Provide the (x, y) coordinate of the cell's center where the given text is located.  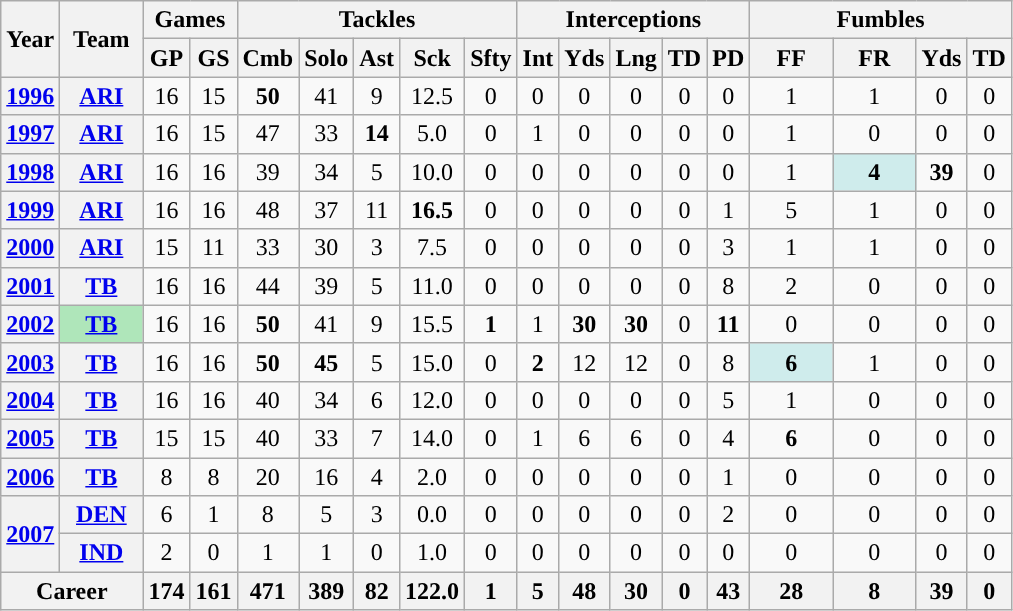
Fumbles (881, 20)
Tackles (377, 20)
Sfty (491, 58)
15.0 (432, 362)
Team (102, 39)
1996 (30, 96)
2006 (30, 477)
471 (268, 591)
1.0 (432, 553)
14 (377, 134)
1999 (30, 210)
PD (728, 58)
7 (377, 438)
1998 (30, 172)
7.5 (432, 248)
15.5 (432, 324)
2005 (30, 438)
44 (268, 286)
Cmb (268, 58)
Games (190, 20)
12.5 (432, 96)
Interceptions (634, 20)
14.0 (432, 438)
389 (326, 591)
122.0 (432, 591)
GP (166, 58)
FF (792, 58)
10.0 (432, 172)
DEN (102, 515)
0.0 (432, 515)
12.0 (432, 400)
82 (377, 591)
37 (326, 210)
2007 (30, 534)
Solo (326, 58)
2000 (30, 248)
Ast (377, 58)
2003 (30, 362)
FR (874, 58)
2004 (30, 400)
GS (214, 58)
161 (214, 591)
47 (268, 134)
11.0 (432, 286)
2001 (30, 286)
Year (30, 39)
28 (792, 591)
20 (268, 477)
45 (326, 362)
Sck (432, 58)
43 (728, 591)
5.0 (432, 134)
16.5 (432, 210)
174 (166, 591)
Int (538, 58)
1997 (30, 134)
2.0 (432, 477)
2002 (30, 324)
IND (102, 553)
Career (72, 591)
Lng (636, 58)
